Search for the cell housing the specified text and yield its [X, Y] center coordinate. 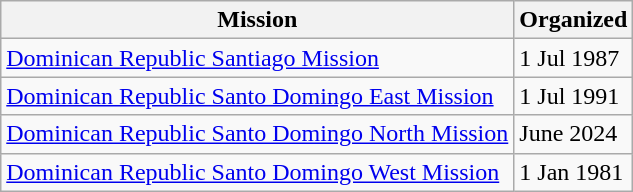
1 Jul 1991 [574, 96]
Mission [258, 20]
Dominican Republic Santo Domingo East Mission [258, 96]
1 Jul 1987 [574, 58]
Dominican Republic Santo Domingo West Mission [258, 172]
Dominican Republic Santo Domingo North Mission [258, 134]
Dominican Republic Santiago Mission [258, 58]
Organized [574, 20]
1 Jan 1981 [574, 172]
June 2024 [574, 134]
